Capture the cell that displays the provided text and extract its (x, y) central coordinate. 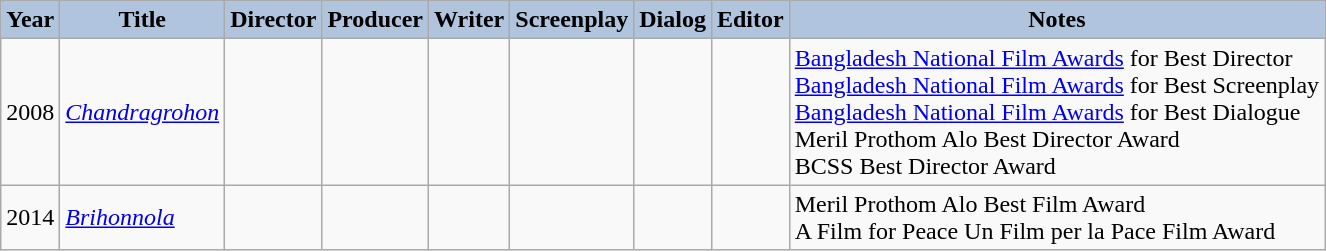
Year (30, 20)
Writer (470, 20)
Editor (750, 20)
2014 (30, 218)
2008 (30, 112)
Notes (1056, 20)
Title (142, 20)
Brihonnola (142, 218)
Meril Prothom Alo Best Film AwardA Film for Peace Un Film per la Pace Film Award (1056, 218)
Director (274, 20)
Dialog (673, 20)
Screenplay (572, 20)
Producer (376, 20)
Chandragrohon (142, 112)
